Identify which cell holds the provided text, then report its [X, Y] central coordinate. 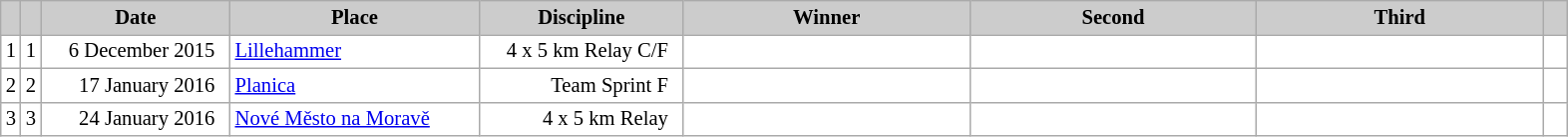
Third [1400, 17]
Date [136, 17]
4 x 5 km Relay [581, 119]
Winner [826, 17]
4 x 5 km Relay C/F [581, 51]
17 January 2016 [136, 85]
Lillehammer [355, 51]
Discipline [581, 17]
Nové Město na Moravě [355, 119]
Place [355, 17]
24 January 2016 [136, 119]
Team Sprint F [581, 85]
Second [1113, 17]
6 December 2015 [136, 51]
Planica [355, 85]
